Return the [x, y] coordinate for the center point of the cell that contains the specified text.  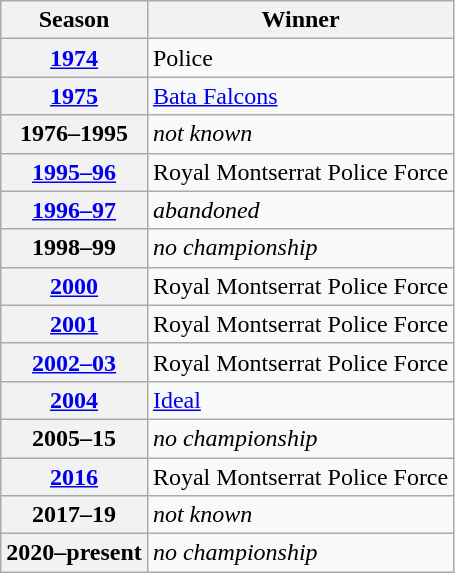
abandoned [300, 210]
Ideal [300, 400]
1998–99 [74, 248]
1974 [74, 58]
2004 [74, 400]
2000 [74, 286]
Winner [300, 20]
2017–19 [74, 515]
Police [300, 58]
2005–15 [74, 438]
2002–03 [74, 362]
Season [74, 20]
1996–97 [74, 210]
2016 [74, 477]
2001 [74, 324]
Bata Falcons [300, 96]
1975 [74, 96]
1995–96 [74, 172]
1976–1995 [74, 134]
2020–present [74, 553]
